Identify which cell holds the provided text, then report its (x, y) central coordinate. 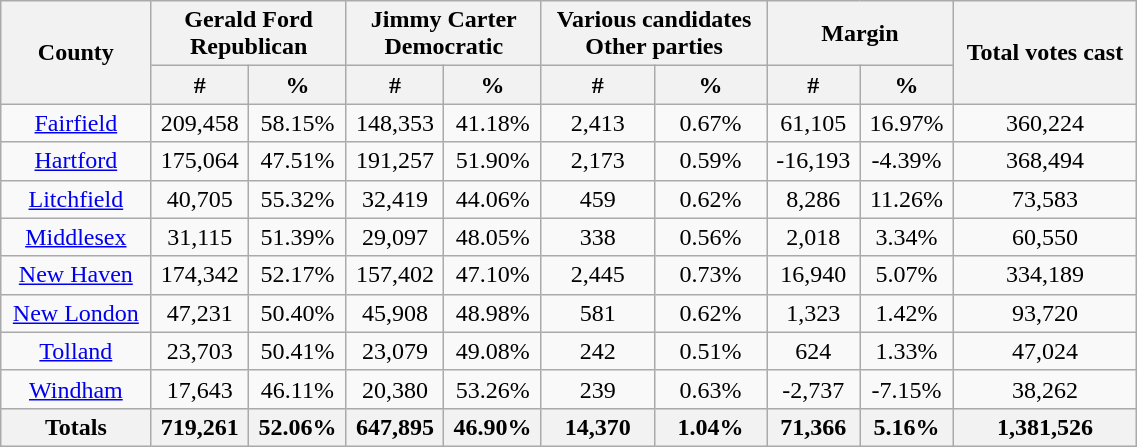
-4.39% (906, 161)
334,189 (1045, 275)
1,381,526 (1045, 427)
3.34% (906, 237)
49.08% (493, 351)
5.07% (906, 275)
Litchfield (76, 199)
Total votes cast (1045, 52)
Margin (860, 34)
50.41% (298, 351)
0.63% (710, 389)
73,583 (1045, 199)
157,402 (395, 275)
-2,737 (814, 389)
51.90% (493, 161)
23,079 (395, 351)
55.32% (298, 199)
2,173 (598, 161)
174,342 (200, 275)
1.04% (710, 427)
48.98% (493, 313)
Gerald FordRepublican (248, 34)
50.40% (298, 313)
58.15% (298, 123)
93,720 (1045, 313)
40,705 (200, 199)
20,380 (395, 389)
16.97% (906, 123)
71,366 (814, 427)
14,370 (598, 427)
360,224 (1045, 123)
0.59% (710, 161)
Fairfield (76, 123)
17,643 (200, 389)
719,261 (200, 427)
New Haven (76, 275)
624 (814, 351)
48.05% (493, 237)
46.90% (493, 427)
-7.15% (906, 389)
191,257 (395, 161)
47.51% (298, 161)
47.10% (493, 275)
-16,193 (814, 161)
52.06% (298, 427)
46.11% (298, 389)
0.51% (710, 351)
2,445 (598, 275)
County (76, 52)
368,494 (1045, 161)
0.73% (710, 275)
459 (598, 199)
Windham (76, 389)
Hartford (76, 161)
31,115 (200, 237)
Various candidatesOther parties (654, 34)
338 (598, 237)
41.18% (493, 123)
0.56% (710, 237)
239 (598, 389)
Totals (76, 427)
47,024 (1045, 351)
1.42% (906, 313)
5.16% (906, 427)
8,286 (814, 199)
47,231 (200, 313)
11.26% (906, 199)
2,018 (814, 237)
29,097 (395, 237)
Jimmy CarterDemocratic (444, 34)
Middlesex (76, 237)
16,940 (814, 275)
61,105 (814, 123)
New London (76, 313)
60,550 (1045, 237)
209,458 (200, 123)
Tolland (76, 351)
581 (598, 313)
242 (598, 351)
32,419 (395, 199)
51.39% (298, 237)
52.17% (298, 275)
44.06% (493, 199)
175,064 (200, 161)
53.26% (493, 389)
45,908 (395, 313)
0.67% (710, 123)
1.33% (906, 351)
148,353 (395, 123)
23,703 (200, 351)
647,895 (395, 427)
2,413 (598, 123)
38,262 (1045, 389)
1,323 (814, 313)
